Return the (x, y) coordinate for the center point of the cell that contains the specified text.  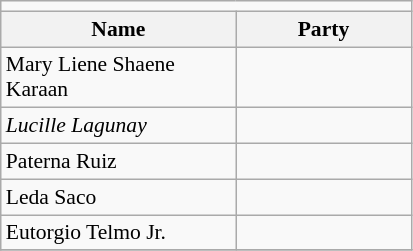
Lucille Lagunay (118, 126)
Name (118, 29)
Eutorgio Telmo Jr. (118, 233)
Party (324, 29)
Mary Liene Shaene Karaan (118, 78)
Paterna Ruiz (118, 162)
Leda Saco (118, 197)
